Output the [x, y] coordinate of the center of the cell containing the given text.  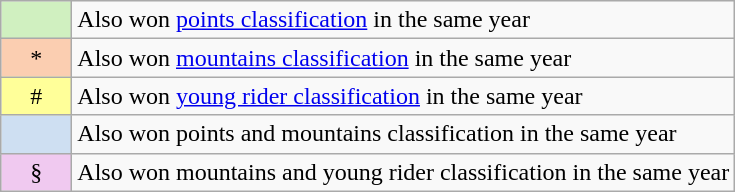
§ [36, 172]
Also won young rider classification in the same year [404, 96]
Also won points and mountains classification in the same year [404, 134]
# [36, 96]
Also won points classification in the same year [404, 20]
Also won mountains classification in the same year [404, 58]
* [36, 58]
Also won mountains and young rider classification in the same year [404, 172]
